Identify which cell holds the provided text, then report its [X, Y] central coordinate. 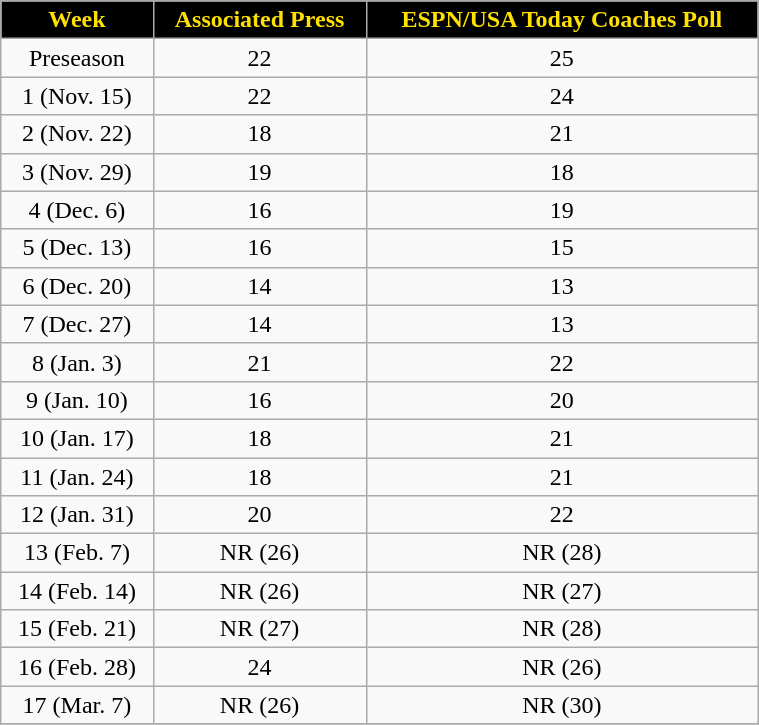
12 (Jan. 31) [77, 515]
3 (Nov. 29) [77, 172]
25 [562, 58]
5 (Dec. 13) [77, 248]
17 (Mar. 7) [77, 705]
15 [562, 248]
16 (Feb. 28) [77, 667]
14 (Feb. 14) [77, 591]
1 (Nov. 15) [77, 96]
11 (Jan. 24) [77, 477]
7 (Dec. 27) [77, 324]
NR (30) [562, 705]
Associated Press [260, 20]
15 (Feb. 21) [77, 629]
ESPN/USA Today Coaches Poll [562, 20]
8 (Jan. 3) [77, 362]
2 (Nov. 22) [77, 134]
4 (Dec. 6) [77, 210]
9 (Jan. 10) [77, 400]
6 (Dec. 20) [77, 286]
Week [77, 20]
Preseason [77, 58]
10 (Jan. 17) [77, 438]
13 (Feb. 7) [77, 553]
